Provide the (x, y) coordinate of the cell's center where the given text is located.  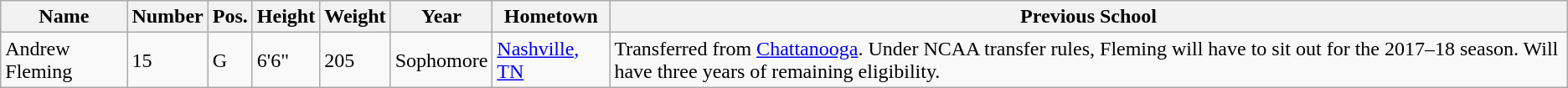
Hometown (551, 17)
Pos. (230, 17)
Height (286, 17)
15 (168, 60)
Andrew Fleming (64, 60)
G (230, 60)
6'6" (286, 60)
Sophomore (441, 60)
Nashville, TN (551, 60)
Name (64, 17)
Previous School (1089, 17)
Number (168, 17)
205 (355, 60)
Weight (355, 17)
Year (441, 17)
